Find where the given text appears and provide that cell's center as (X, Y) coordinate. 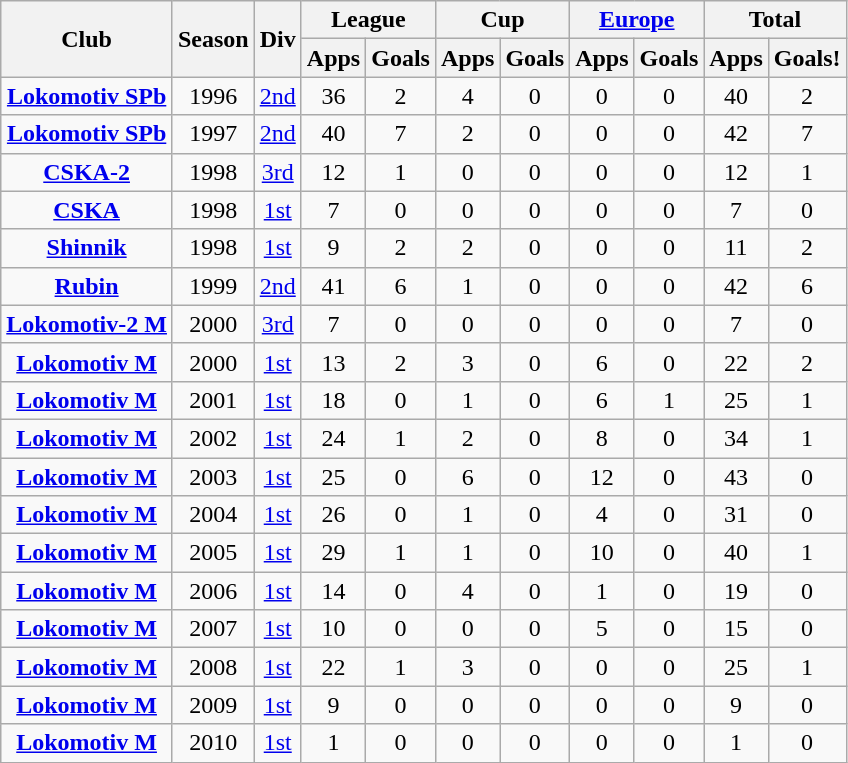
Lokomotiv-2 M (87, 324)
CSKA-2 (87, 172)
15 (736, 629)
2002 (213, 438)
2008 (213, 667)
1997 (213, 134)
2004 (213, 515)
Rubin (87, 286)
CSKA (87, 210)
36 (333, 96)
2007 (213, 629)
2005 (213, 553)
2010 (213, 743)
24 (333, 438)
2009 (213, 705)
Div (278, 39)
1996 (213, 96)
1999 (213, 286)
Europe (637, 20)
14 (333, 591)
43 (736, 477)
Cup (502, 20)
8 (602, 438)
2006 (213, 591)
5 (602, 629)
Goals! (807, 58)
Shinnik (87, 248)
41 (333, 286)
19 (736, 591)
11 (736, 248)
18 (333, 400)
2003 (213, 477)
Total (775, 20)
Club (87, 39)
2001 (213, 400)
34 (736, 438)
13 (333, 362)
League (368, 20)
29 (333, 553)
26 (333, 515)
31 (736, 515)
Season (213, 39)
